For the text-containing cell, return its midpoint in (x, y) coordinate format. 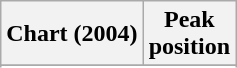
Peakposition (189, 34)
Chart (2004) (72, 34)
